Detect which cell encompasses the target text, then output its [x, y] center coordinate. 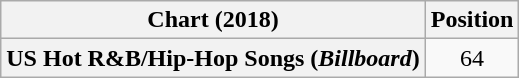
US Hot R&B/Hip-Hop Songs (Billboard) [213, 58]
Chart (2018) [213, 20]
64 [472, 58]
Position [472, 20]
